Provide the (X, Y) coordinate of the cell's center where the given text is located.  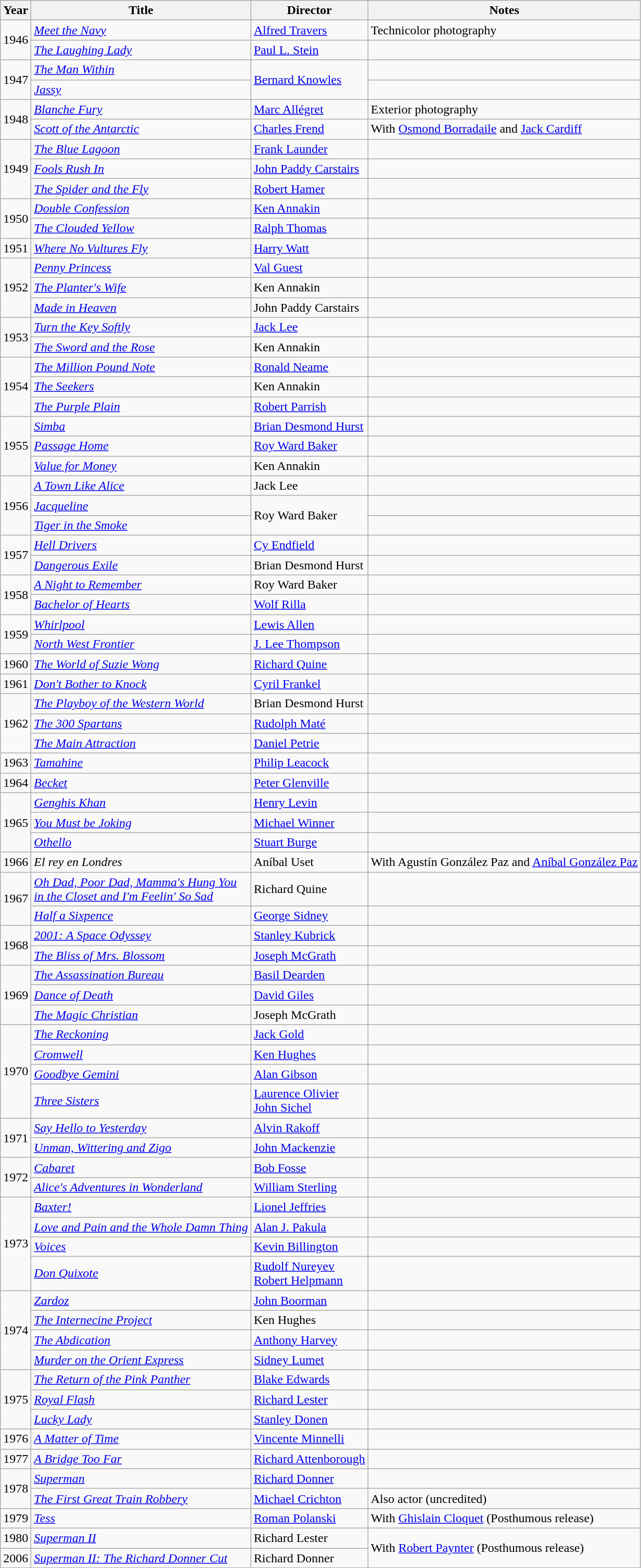
Tamahine (141, 763)
1959 (16, 634)
William Sterling (309, 1187)
Michael Crichton (309, 1498)
1952 (16, 288)
Alan J. Pakula (309, 1227)
1961 (16, 684)
Charles Frend (309, 129)
Lionel Jeffries (309, 1207)
Double Confession (141, 208)
Becket (141, 783)
Jacqueline (141, 505)
1971 (16, 1138)
The Return of the Pink Panther (141, 1380)
You Must be Joking (141, 822)
Dangerous Exile (141, 565)
The First Great Train Robbery (141, 1498)
The Abdication (141, 1340)
The Clouded Yellow (141, 228)
Stanley Kubrick (309, 936)
With Ghislain Cloquet (Posthumous release) (504, 1518)
The Laughing Lady (141, 50)
J. Lee Thompson (309, 644)
Robert Hamer (309, 188)
Jack Gold (309, 1035)
Simba (141, 426)
Stanley Donen (309, 1419)
El rey en Londres (141, 862)
Superman II (141, 1538)
Paul L. Stein (309, 50)
Jassy (141, 90)
Bob Fosse (309, 1167)
North West Frontier (141, 644)
Half a Sixpence (141, 916)
1974 (16, 1330)
2006 (16, 1558)
1949 (16, 169)
1975 (16, 1399)
Cyril Frankel (309, 684)
Zardoz (141, 1301)
Say Hello to Yesterday (141, 1128)
Murder on the Orient Express (141, 1360)
1979 (16, 1518)
1955 (16, 446)
Stuart Burge (309, 842)
Bernard Knowles (309, 80)
1965 (16, 822)
Laurence OlivierJohn Sichel (309, 1101)
Where No Vultures Fly (141, 248)
Value for Money (141, 466)
Sidney Lumet (309, 1360)
1968 (16, 946)
Lewis Allen (309, 624)
Don Quixote (141, 1274)
1954 (16, 387)
The Bliss of Mrs. Blossom (141, 955)
David Giles (309, 995)
Cromwell (141, 1054)
Superman (141, 1478)
The Man Within (141, 70)
Three Sisters (141, 1101)
1948 (16, 119)
Rudolf NureyevRobert Helpmann (309, 1274)
Penny Princess (141, 268)
Alice's Adventures in Wonderland (141, 1187)
Don't Bother to Knock (141, 684)
Royal Flash (141, 1399)
Unman, Wittering and Zigo (141, 1148)
Whirlpool (141, 624)
The Seekers (141, 387)
Technicolor photography (504, 30)
Oh Dad, Poor Dad, Mamma's Hung Youin the Closet and I'm Feelin' So Sad (141, 889)
Ralph Thomas (309, 228)
Daniel Petrie (309, 743)
Vincente Minnelli (309, 1439)
Hell Drivers (141, 545)
With Robert Paynter (Posthumous release) (504, 1548)
Notes (504, 10)
Tiger in the Smoke (141, 525)
1963 (16, 763)
The Blue Lagoon (141, 149)
1972 (16, 1177)
Meet the Navy (141, 30)
Dance of Death (141, 995)
The Playboy of the Western World (141, 704)
1969 (16, 995)
The Million Pound Note (141, 367)
1973 (16, 1244)
Voices (141, 1247)
1956 (16, 505)
Val Guest (309, 268)
The 300 Spartans (141, 723)
The Magic Christian (141, 1015)
Superman II: The Richard Donner Cut (141, 1558)
1977 (16, 1459)
1953 (16, 337)
Peter Glenville (309, 783)
Scott of the Antarctic (141, 129)
The Internecine Project (141, 1320)
1947 (16, 80)
Goodbye Gemini (141, 1074)
Harry Watt (309, 248)
Bachelor of Hearts (141, 605)
The Main Attraction (141, 743)
Alvin Rakoff (309, 1128)
Alfred Travers (309, 30)
John Mackenzie (309, 1148)
Othello (141, 842)
1970 (16, 1071)
The Assassination Bureau (141, 975)
A Bridge Too Far (141, 1459)
Made in Heaven (141, 308)
The World of Suzie Wong (141, 664)
Cabaret (141, 1167)
Kevin Billington (309, 1247)
2001: A Space Odyssey (141, 936)
Rudolph Maté (309, 723)
Aníbal Uset (309, 862)
1966 (16, 862)
A Matter of Time (141, 1439)
Ronald Neame (309, 367)
Cy Endfield (309, 545)
1980 (16, 1538)
Marc Allégret (309, 109)
A Night to Remember (141, 585)
1957 (16, 555)
Anthony Harvey (309, 1340)
George Sidney (309, 916)
Baxter! (141, 1207)
A Town Like Alice (141, 486)
The Purple Plain (141, 406)
1951 (16, 248)
With Agustín González Paz and Aníbal González Paz (504, 862)
Director (309, 10)
1958 (16, 595)
1964 (16, 783)
1962 (16, 723)
Michael Winner (309, 822)
Love and Pain and the Whole Damn Thing (141, 1227)
1960 (16, 664)
The Planter's Wife (141, 288)
Basil Dearden (309, 975)
Wolf Rilla (309, 605)
1946 (16, 40)
Fools Rush In (141, 169)
Tess (141, 1518)
Robert Parrish (309, 406)
Passage Home (141, 446)
Also actor (uncredited) (504, 1498)
The Sword and the Rose (141, 347)
Philip Leacock (309, 763)
Genghis Khan (141, 802)
The Spider and the Fly (141, 188)
John Boorman (309, 1301)
Blanche Fury (141, 109)
Lucky Lady (141, 1419)
Exterior photography (504, 109)
Turn the Key Softly (141, 327)
1976 (16, 1439)
Henry Levin (309, 802)
1967 (16, 899)
Title (141, 10)
The Reckoning (141, 1035)
Alan Gibson (309, 1074)
1950 (16, 218)
Frank Launder (309, 149)
Year (16, 10)
Blake Edwards (309, 1380)
Richard Attenborough (309, 1459)
1978 (16, 1488)
Roman Polanski (309, 1518)
With Osmond Borradaile and Jack Cardiff (504, 129)
